Extract the (X, Y) coordinate from the center of the cell holding the provided text.  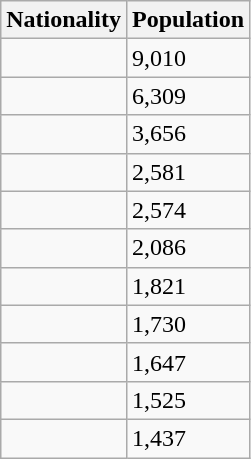
1,437 (188, 438)
6,309 (188, 96)
3,656 (188, 134)
Population (188, 20)
Nationality (64, 20)
1,647 (188, 362)
2,086 (188, 248)
1,525 (188, 400)
1,730 (188, 324)
2,574 (188, 210)
9,010 (188, 58)
2,581 (188, 172)
1,821 (188, 286)
